Locate the cell with the specified text and output its (x, y) center coordinate. 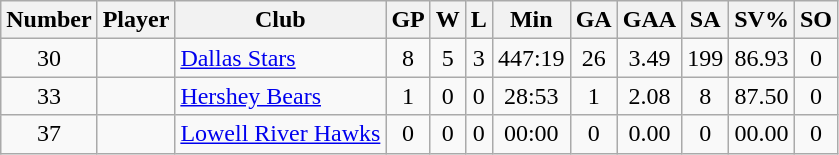
2.08 (649, 96)
Hershey Bears (280, 96)
26 (594, 58)
3.49 (649, 58)
GA (594, 20)
Dallas Stars (280, 58)
28:53 (531, 96)
33 (49, 96)
0.00 (649, 134)
Lowell River Hawks (280, 134)
87.50 (762, 96)
30 (49, 58)
SV% (762, 20)
Player (136, 20)
SO (816, 20)
86.93 (762, 58)
00.00 (762, 134)
W (448, 20)
Min (531, 20)
SA (706, 20)
199 (706, 58)
3 (478, 58)
5 (448, 58)
37 (49, 134)
L (478, 20)
Club (280, 20)
00:00 (531, 134)
GP (408, 20)
447:19 (531, 58)
GAA (649, 20)
Number (49, 20)
